Capture the cell that displays the provided text and extract its [X, Y] central coordinate. 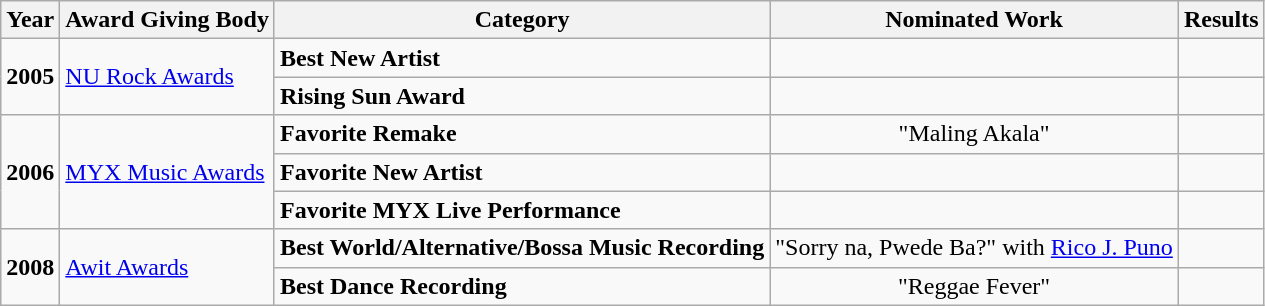
Best World/Alternative/Bossa Music Recording [522, 248]
2006 [30, 172]
"Reggae Fever" [974, 286]
Results [1221, 20]
MYX Music Awards [168, 172]
Favorite Remake [522, 134]
Award Giving Body [168, 20]
Category [522, 20]
"Sorry na, Pwede Ba?" with Rico J. Puno [974, 248]
Awit Awards [168, 267]
Best New Artist [522, 58]
Favorite New Artist [522, 172]
Best Dance Recording [522, 286]
"Maling Akala" [974, 134]
Rising Sun Award [522, 96]
NU Rock Awards [168, 77]
Year [30, 20]
2008 [30, 267]
Nominated Work [974, 20]
2005 [30, 77]
Favorite MYX Live Performance [522, 210]
